From the cell containing the given text, extract its center point as [x, y] coordinate. 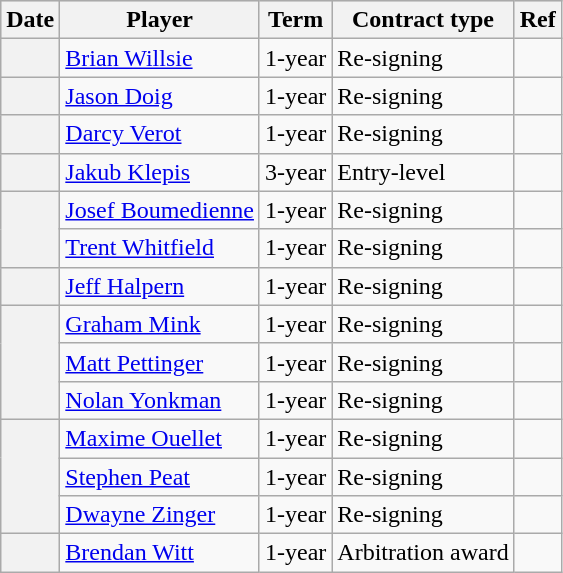
Contract type [423, 20]
3-year [295, 172]
Darcy Verot [160, 134]
Graham Mink [160, 324]
Player [160, 20]
Entry-level [423, 172]
Trent Whitfield [160, 248]
Term [295, 20]
Josef Boumedienne [160, 210]
Brendan Witt [160, 553]
Ref [538, 20]
Arbitration award [423, 553]
Stephen Peat [160, 477]
Nolan Yonkman [160, 400]
Maxime Ouellet [160, 438]
Date [30, 20]
Matt Pettinger [160, 362]
Brian Willsie [160, 58]
Jason Doig [160, 96]
Dwayne Zinger [160, 515]
Jeff Halpern [160, 286]
Jakub Klepis [160, 172]
